Capture the cell that displays the provided text and extract its (X, Y) central coordinate. 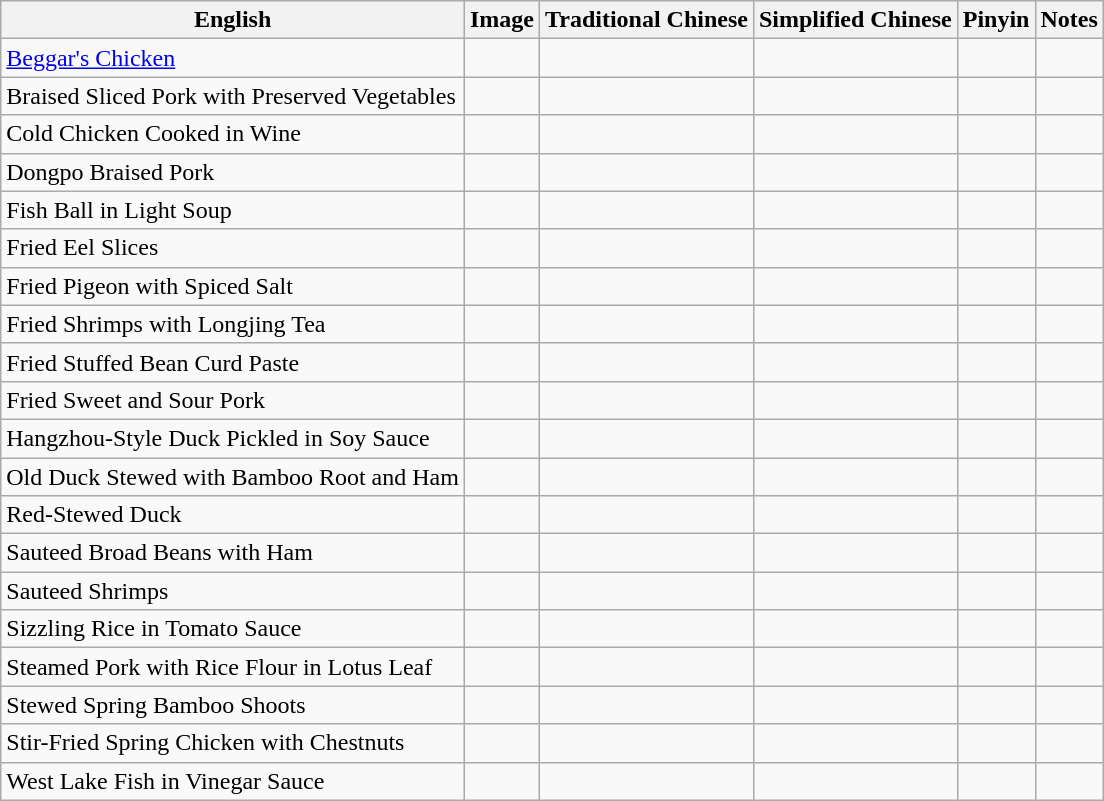
Red-Stewed Duck (233, 515)
Steamed Pork with Rice Flour in Lotus Leaf (233, 667)
Fried Eel Slices (233, 248)
Dongpo Braised Pork (233, 172)
Sauteed Shrimps (233, 591)
West Lake Fish in Vinegar Sauce (233, 781)
Stir-Fried Spring Chicken with Chestnuts (233, 743)
Fried Stuffed Bean Curd Paste (233, 362)
Traditional Chinese (646, 20)
Stewed Spring Bamboo Shoots (233, 705)
Image (502, 20)
Simplified Chinese (855, 20)
Sizzling Rice in Tomato Sauce (233, 629)
Fried Pigeon with Spiced Salt (233, 286)
Fish Ball in Light Soup (233, 210)
Pinyin (996, 20)
Old Duck Stewed with Bamboo Root and Ham (233, 477)
Cold Chicken Cooked in Wine (233, 134)
Beggar's Chicken (233, 58)
Notes (1069, 20)
Fried Shrimps with Longjing Tea (233, 324)
Fried Sweet and Sour Pork (233, 400)
Hangzhou-Style Duck Pickled in Soy Sauce (233, 438)
English (233, 20)
Sauteed Broad Beans with Ham (233, 553)
Braised Sliced Pork with Preserved Vegetables (233, 96)
